Return (X, Y) of the center of cell containing provided text 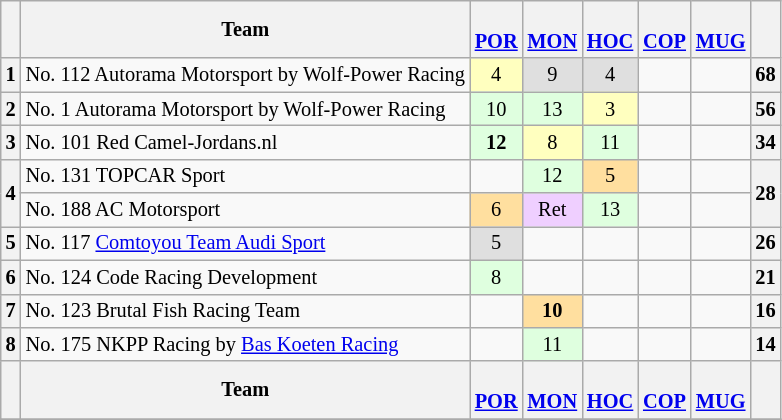
26 (765, 243)
No. 188 AC Motorsport (246, 210)
No. 123 Brutal Fish Racing Team (246, 311)
No. 117 Comtoyou Team Audi Sport (246, 243)
16 (765, 311)
34 (765, 142)
2 (11, 109)
No. 131 TOPCAR Sport (246, 176)
7 (11, 311)
No. 175 NKPP Racing by Bas Koeten Racing (246, 344)
14 (765, 344)
1 (11, 75)
21 (765, 277)
28 (765, 192)
No. 112 Autorama Motorsport by Wolf-Power Racing (246, 75)
68 (765, 75)
No. 1 Autorama Motorsport by Wolf-Power Racing (246, 109)
56 (765, 109)
9 (553, 75)
No. 124 Code Racing Development (246, 277)
No. 101 Red Camel-Jordans.nl (246, 142)
Ret (553, 210)
